Return [X, Y] of the center of cell containing provided text 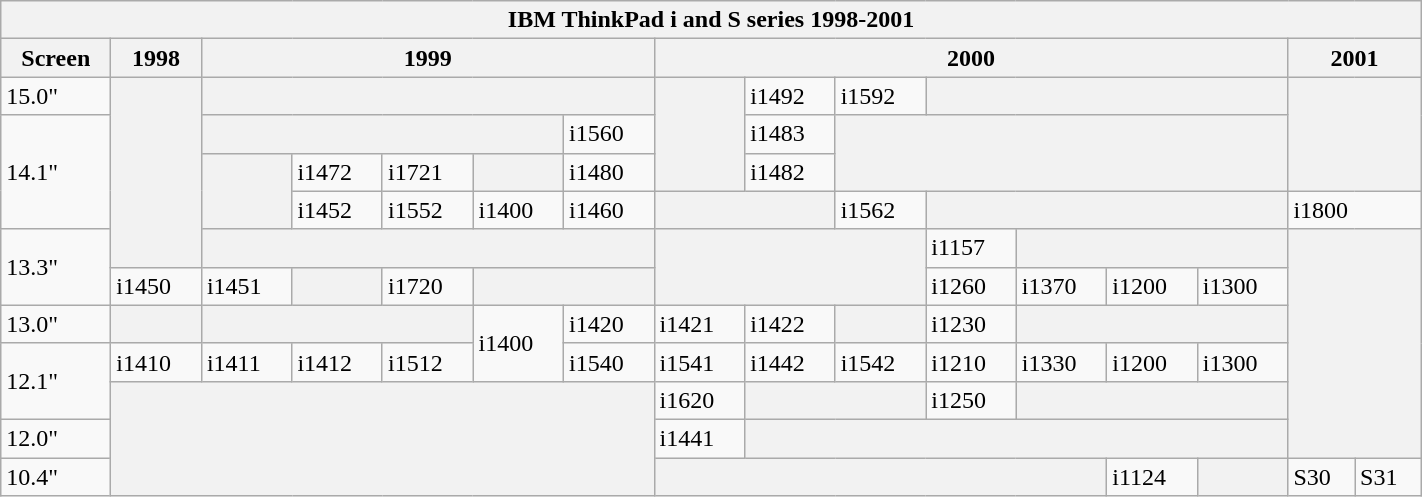
IBM ThinkPad i and S series 1998-2001 [711, 20]
i1512 [428, 362]
i1720 [428, 286]
i1472 [338, 172]
i1370 [1062, 286]
12.1" [56, 381]
i1157 [972, 248]
i1482 [790, 172]
i1124 [1152, 477]
i1620 [700, 400]
i1592 [880, 96]
i1420 [610, 324]
1999 [428, 58]
i1542 [880, 362]
13.3" [56, 267]
i1411 [246, 362]
13.0" [56, 324]
i1721 [428, 172]
i1410 [156, 362]
i1492 [790, 96]
i1540 [610, 362]
1998 [156, 58]
i1560 [610, 134]
12.0" [56, 438]
i1552 [428, 210]
i1451 [246, 286]
i1442 [790, 362]
2000 [971, 58]
i1800 [1354, 210]
i1421 [700, 324]
i1260 [972, 286]
i1210 [972, 362]
15.0" [56, 96]
i1412 [338, 362]
i1460 [610, 210]
i1330 [1062, 362]
i1250 [972, 400]
14.1" [56, 172]
i1450 [156, 286]
i1422 [790, 324]
10.4" [56, 477]
i1230 [972, 324]
i1452 [338, 210]
i1541 [700, 362]
i1562 [880, 210]
i1483 [790, 134]
S30 [1322, 477]
Screen [56, 58]
2001 [1354, 58]
i1441 [700, 438]
i1480 [610, 172]
S31 [1388, 477]
